For the text-containing cell, return its midpoint in (x, y) coordinate format. 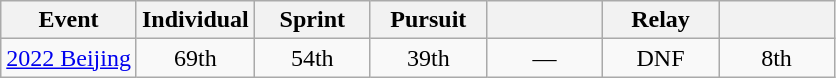
Event (69, 20)
— (544, 58)
Individual (195, 20)
Relay (660, 20)
DNF (660, 58)
39th (428, 58)
69th (195, 58)
Pursuit (428, 20)
2022 Beijing (69, 58)
Sprint (312, 20)
8th (777, 58)
54th (312, 58)
